Determine the [X, Y] coordinate at the center of the cell enclosing the given text.  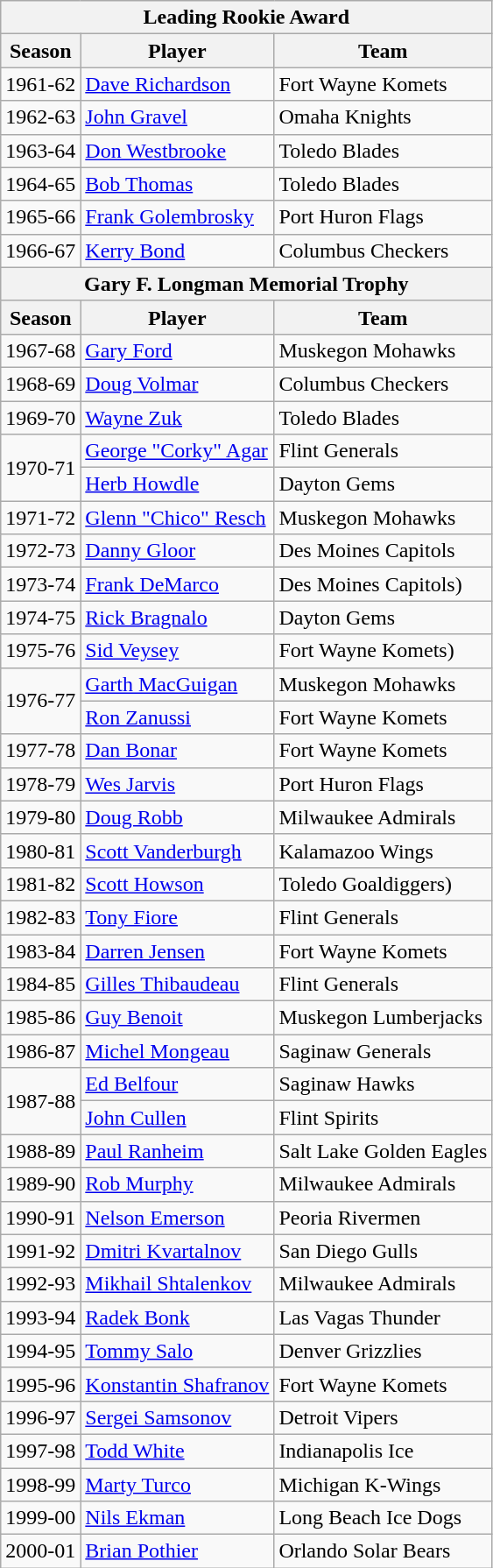
2000-01 [40, 1551]
Gilles Thibaudeau [177, 985]
Tommy Salo [177, 1351]
Michel Mongeau [177, 1051]
Doug Volmar [177, 384]
Rick Bragnalo [177, 618]
John Gravel [177, 117]
Wayne Zuk [177, 418]
1988-89 [40, 1151]
Omaha Knights [384, 117]
Todd White [177, 1451]
Peoria Rivermen [384, 1218]
1978-79 [40, 784]
Muskegon Lumberjacks [384, 1018]
Bob Thomas [177, 184]
1974-75 [40, 618]
1970-71 [40, 468]
1966-67 [40, 251]
Herb Howdle [177, 484]
Gary F. Longman Memorial Trophy [247, 284]
1983-84 [40, 950]
Ed Belfour [177, 1084]
Kerry Bond [177, 251]
Don Westbrooke [177, 151]
Konstantin Shafranov [177, 1384]
Danny Gloor [177, 551]
Scott Vanderburgh [177, 851]
1995-96 [40, 1384]
Michigan K-Wings [384, 1485]
Marty Turco [177, 1485]
John Cullen [177, 1118]
1971-72 [40, 518]
Ron Zanussi [177, 717]
1991-92 [40, 1251]
Scott Howson [177, 884]
Des Moines Capitols [384, 551]
1984-85 [40, 985]
1997-98 [40, 1451]
1993-94 [40, 1317]
Rob Murphy [177, 1184]
1973-74 [40, 584]
Mikhail Shtalenkov [177, 1284]
1969-70 [40, 418]
Saginaw Hawks [384, 1084]
1989-90 [40, 1184]
1999-00 [40, 1518]
1986-87 [40, 1051]
Tony Fiore [177, 917]
1979-80 [40, 817]
Saginaw Generals [384, 1051]
1964-65 [40, 184]
1994-95 [40, 1351]
1975-76 [40, 651]
Indianapolis Ice [384, 1451]
1962-63 [40, 117]
1981-82 [40, 884]
Las Vagas Thunder [384, 1317]
1963-64 [40, 151]
Sid Veysey [177, 651]
Darren Jensen [177, 950]
Brian Pothier [177, 1551]
Nils Ekman [177, 1518]
1996-97 [40, 1417]
Nelson Emerson [177, 1218]
1961-62 [40, 84]
Doug Robb [177, 817]
Detroit Vipers [384, 1417]
Guy Benoit [177, 1018]
Wes Jarvis [177, 784]
Dave Richardson [177, 84]
1980-81 [40, 851]
1990-91 [40, 1218]
1992-93 [40, 1284]
Salt Lake Golden Eagles [384, 1151]
Orlando Solar Bears [384, 1551]
Paul Ranheim [177, 1151]
1972-73 [40, 551]
1967-68 [40, 350]
1976-77 [40, 701]
Long Beach Ice Dogs [384, 1518]
1982-83 [40, 917]
San Diego Gulls [384, 1251]
Sergei Samsonov [177, 1417]
Frank Golembrosky [177, 217]
Radek Bonk [177, 1317]
1987-88 [40, 1101]
1985-86 [40, 1018]
Dmitri Kvartalnov [177, 1251]
Glenn "Chico" Resch [177, 518]
Frank DeMarco [177, 584]
Leading Rookie Award [247, 18]
Toledo Goaldiggers) [384, 884]
Fort Wayne Komets) [384, 651]
1977-78 [40, 751]
Flint Spirits [384, 1118]
Dan Bonar [177, 751]
1965-66 [40, 217]
1968-69 [40, 384]
1998-99 [40, 1485]
Denver Grizzlies [384, 1351]
Gary Ford [177, 350]
Kalamazoo Wings [384, 851]
Garth MacGuigan [177, 684]
Des Moines Capitols) [384, 584]
George "Corky" Agar [177, 451]
